Pinpoint the cell where the given text exists, returning its [x, y] midpoint coordinate. 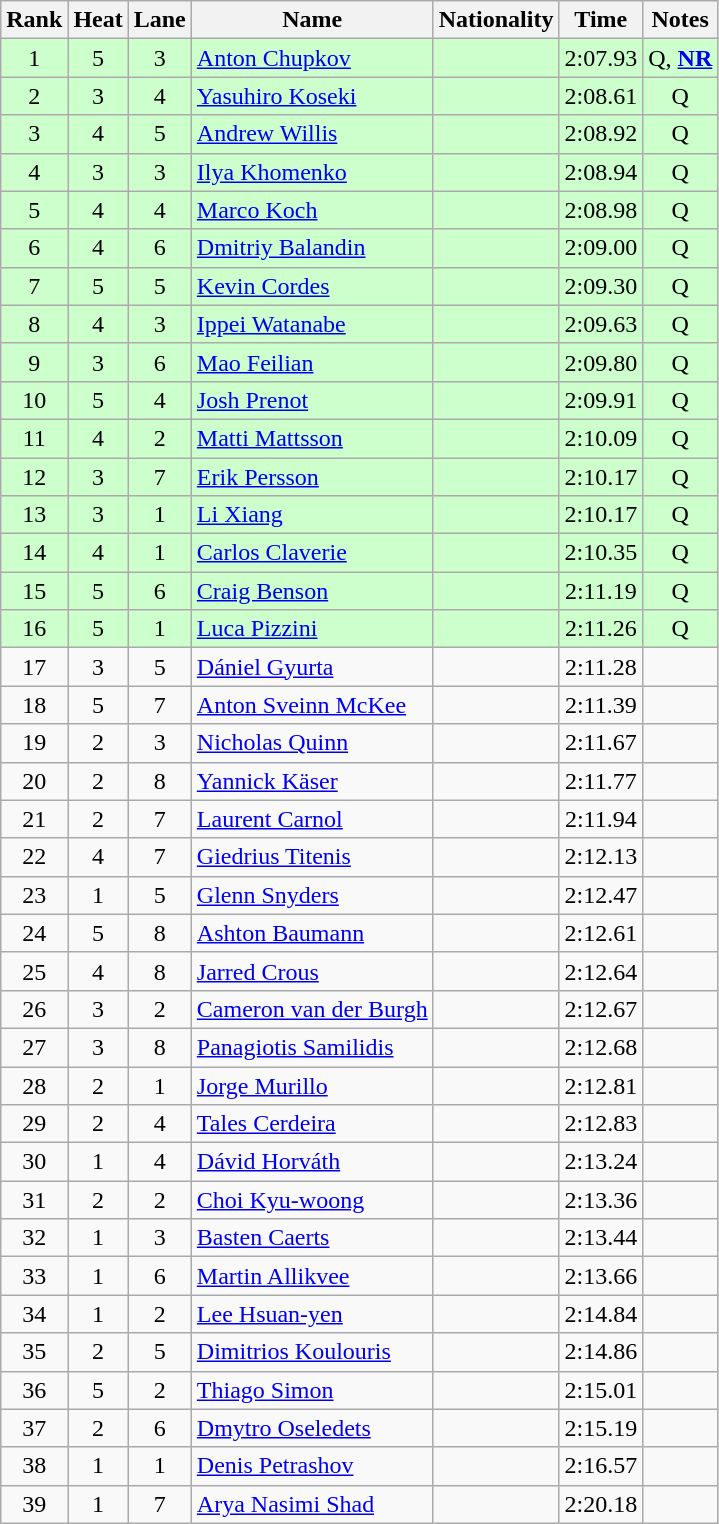
2:10.35 [601, 553]
38 [34, 1466]
26 [34, 1009]
20 [34, 781]
Li Xiang [312, 515]
Josh Prenot [312, 400]
32 [34, 1238]
Anton Sveinn McKee [312, 705]
Giedrius Titenis [312, 857]
2:11.28 [601, 667]
2:12.81 [601, 1085]
2:12.68 [601, 1047]
Arya Nasimi Shad [312, 1504]
Denis Petrashov [312, 1466]
Ippei Watanabe [312, 324]
11 [34, 438]
37 [34, 1428]
22 [34, 857]
23 [34, 895]
Basten Caerts [312, 1238]
2:07.93 [601, 58]
2:16.57 [601, 1466]
Carlos Claverie [312, 553]
Kevin Cordes [312, 286]
Yannick Käser [312, 781]
28 [34, 1085]
36 [34, 1390]
17 [34, 667]
Notes [680, 20]
Panagiotis Samilidis [312, 1047]
Rank [34, 20]
34 [34, 1314]
Ashton Baumann [312, 933]
Heat [98, 20]
2:11.19 [601, 591]
Thiago Simon [312, 1390]
Ilya Khomenko [312, 172]
Matti Mattsson [312, 438]
Marco Koch [312, 210]
2:09.80 [601, 362]
31 [34, 1200]
19 [34, 743]
Jarred Crous [312, 971]
Lee Hsuan-yen [312, 1314]
24 [34, 933]
2:08.61 [601, 96]
2:12.13 [601, 857]
Mao Feilian [312, 362]
Martin Allikvee [312, 1276]
13 [34, 515]
Dimitrios Koulouris [312, 1352]
2:08.98 [601, 210]
Luca Pizzini [312, 629]
2:15.19 [601, 1428]
2:13.44 [601, 1238]
35 [34, 1352]
15 [34, 591]
2:12.83 [601, 1124]
2:13.36 [601, 1200]
25 [34, 971]
2:14.84 [601, 1314]
Name [312, 20]
Dmytro Oseledets [312, 1428]
2:14.86 [601, 1352]
2:11.39 [601, 705]
Yasuhiro Koseki [312, 96]
Anton Chupkov [312, 58]
21 [34, 819]
2:20.18 [601, 1504]
2:09.00 [601, 248]
Dániel Gyurta [312, 667]
29 [34, 1124]
Andrew Willis [312, 134]
10 [34, 400]
Nationality [496, 20]
2:11.77 [601, 781]
39 [34, 1504]
9 [34, 362]
2:11.26 [601, 629]
Lane [160, 20]
2:11.94 [601, 819]
2:10.09 [601, 438]
16 [34, 629]
33 [34, 1276]
Craig Benson [312, 591]
2:12.47 [601, 895]
27 [34, 1047]
2:08.92 [601, 134]
Dávid Horváth [312, 1162]
14 [34, 553]
2:09.63 [601, 324]
2:12.67 [601, 1009]
Nicholas Quinn [312, 743]
Choi Kyu-woong [312, 1200]
2:11.67 [601, 743]
Erik Persson [312, 477]
18 [34, 705]
2:09.30 [601, 286]
2:13.24 [601, 1162]
12 [34, 477]
2:12.61 [601, 933]
Laurent Carnol [312, 819]
2:09.91 [601, 400]
Glenn Snyders [312, 895]
30 [34, 1162]
Q, NR [680, 58]
2:13.66 [601, 1276]
Cameron van der Burgh [312, 1009]
Dmitriy Balandin [312, 248]
2:12.64 [601, 971]
Time [601, 20]
2:08.94 [601, 172]
2:15.01 [601, 1390]
Tales Cerdeira [312, 1124]
Jorge Murillo [312, 1085]
